Search for the cell housing the specified text and yield its [x, y] center coordinate. 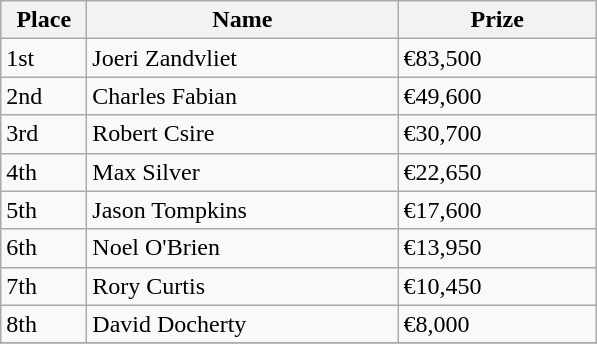
1st [44, 58]
8th [44, 324]
3rd [44, 134]
Noel O'Brien [242, 248]
Place [44, 20]
Prize [498, 20]
David Docherty [242, 324]
Charles Fabian [242, 96]
Jason Tompkins [242, 210]
6th [44, 248]
€49,600 [498, 96]
€30,700 [498, 134]
Max Silver [242, 172]
5th [44, 210]
€83,500 [498, 58]
€13,950 [498, 248]
€10,450 [498, 286]
7th [44, 286]
4th [44, 172]
Rory Curtis [242, 286]
Name [242, 20]
2nd [44, 96]
€17,600 [498, 210]
€22,650 [498, 172]
Robert Csire [242, 134]
€8,000 [498, 324]
Joeri Zandvliet [242, 58]
